From the cell containing the given text, extract its center point as (x, y) coordinate. 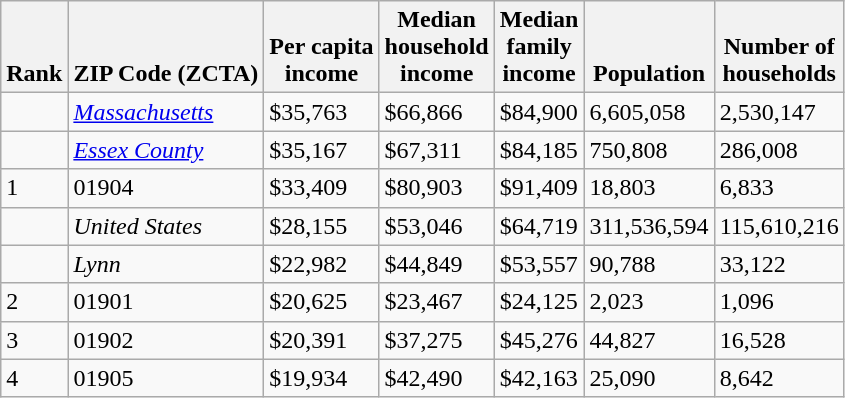
Medianhouseholdincome (436, 47)
ZIP Code (ZCTA) (166, 47)
$53,557 (539, 264)
$19,934 (322, 378)
6,605,058 (649, 112)
$35,167 (322, 150)
$42,490 (436, 378)
$66,866 (436, 112)
$33,409 (322, 188)
$20,625 (322, 302)
2 (34, 302)
Massachusetts (166, 112)
750,808 (649, 150)
2,023 (649, 302)
90,788 (649, 264)
Number ofhouseholds (779, 47)
$91,409 (539, 188)
$53,046 (436, 226)
$84,185 (539, 150)
$45,276 (539, 340)
Essex County (166, 150)
1 (34, 188)
$20,391 (322, 340)
8,642 (779, 378)
$44,849 (436, 264)
01901 (166, 302)
311,536,594 (649, 226)
01905 (166, 378)
3 (34, 340)
$42,163 (539, 378)
4 (34, 378)
33,122 (779, 264)
$84,900 (539, 112)
United States (166, 226)
$64,719 (539, 226)
6,833 (779, 188)
Rank (34, 47)
$67,311 (436, 150)
16,528 (779, 340)
$28,155 (322, 226)
2,530,147 (779, 112)
$80,903 (436, 188)
$35,763 (322, 112)
Population (649, 47)
25,090 (649, 378)
18,803 (649, 188)
01904 (166, 188)
286,008 (779, 150)
$24,125 (539, 302)
Lynn (166, 264)
1,096 (779, 302)
44,827 (649, 340)
$37,275 (436, 340)
Medianfamilyincome (539, 47)
01902 (166, 340)
Per capitaincome (322, 47)
$22,982 (322, 264)
115,610,216 (779, 226)
$23,467 (436, 302)
